For the text-containing cell, return its midpoint in (X, Y) coordinate format. 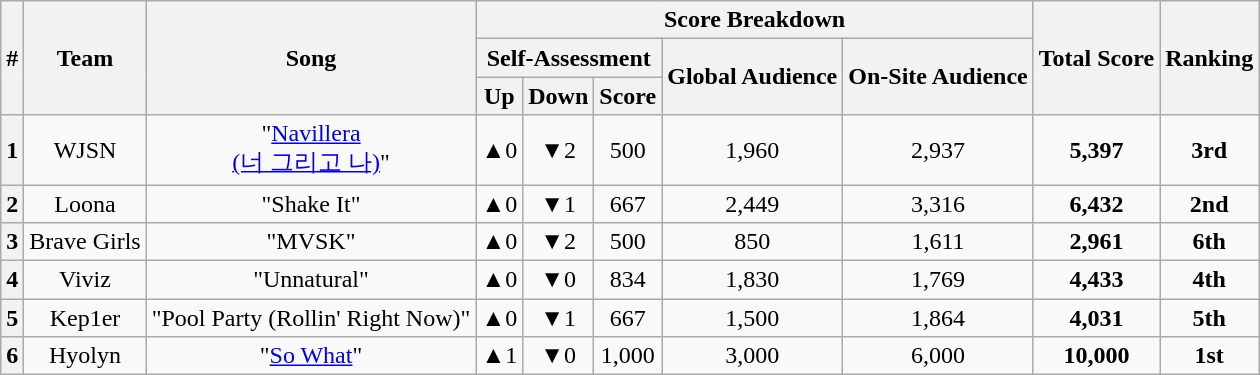
"Shake It" (311, 203)
"MVSK" (311, 242)
2,961 (1096, 242)
1,960 (752, 150)
Score (628, 96)
Viviz (85, 280)
# (12, 58)
Self-Assessment (569, 58)
Down (558, 96)
1,500 (752, 318)
6th (1210, 242)
"Pool Party (Rollin' Right Now)" (311, 318)
850 (752, 242)
Score Breakdown (754, 20)
4,031 (1096, 318)
Song (311, 58)
"So What" (311, 356)
Up (500, 96)
4 (12, 280)
2nd (1210, 203)
3 (12, 242)
6 (12, 356)
Total Score (1096, 58)
10,000 (1096, 356)
4,433 (1096, 280)
1st (1210, 356)
Hyolyn (85, 356)
6,000 (938, 356)
3rd (1210, 150)
WJSN (85, 150)
Kep1er (85, 318)
"Unnatural" (311, 280)
Team (85, 58)
1 (12, 150)
5,397 (1096, 150)
1,000 (628, 356)
4th (1210, 280)
1,769 (938, 280)
5th (1210, 318)
2 (12, 203)
Loona (85, 203)
"Navillera(너 그리고 나)" (311, 150)
Brave Girls (85, 242)
1,830 (752, 280)
2,937 (938, 150)
Global Audience (752, 77)
On-Site Audience (938, 77)
1,611 (938, 242)
1,864 (938, 318)
834 (628, 280)
6,432 (1096, 203)
Ranking (1210, 58)
5 (12, 318)
3,316 (938, 203)
▲1 (500, 356)
2,449 (752, 203)
3,000 (752, 356)
